Determine the [x, y] coordinate at the center of the cell enclosing the given text.  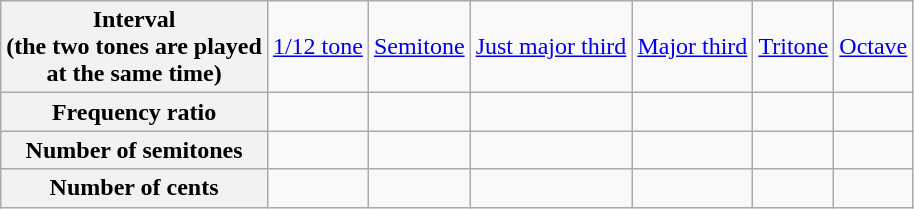
Octave [874, 47]
Just major third [551, 47]
Number of semitones [134, 150]
Semitone [419, 47]
Major third [692, 47]
Number of cents [134, 188]
1/12 tone [318, 47]
Interval (the two tones are played at the same time) [134, 47]
Frequency ratio [134, 112]
Tritone [794, 47]
